For the text-containing cell, return its midpoint in [X, Y] coordinate format. 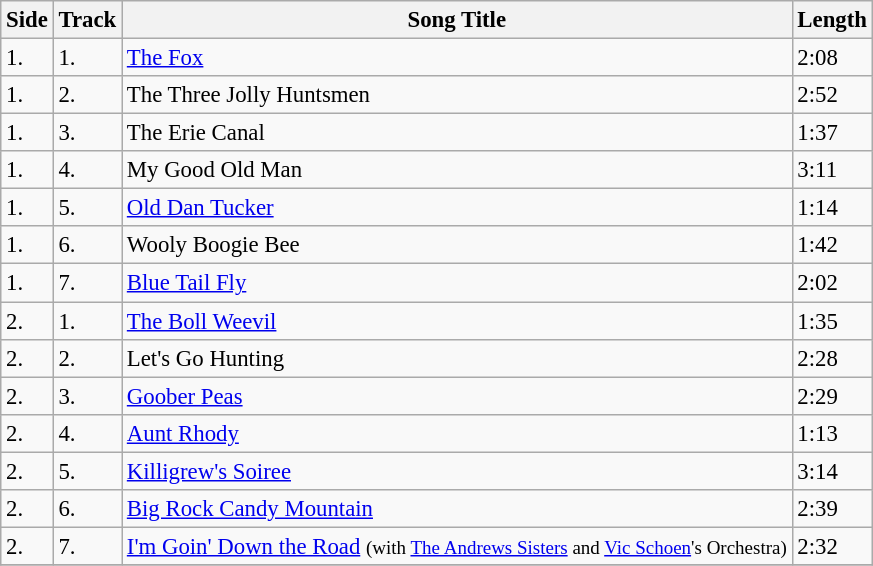
3:11 [832, 170]
The Fox [458, 58]
1:35 [832, 321]
2:29 [832, 396]
Aunt Rhody [458, 433]
2:08 [832, 58]
Goober Peas [458, 396]
The Boll Weevil [458, 321]
Track [87, 20]
1:13 [832, 433]
2:02 [832, 283]
1:37 [832, 133]
1:14 [832, 208]
Length [832, 20]
Blue Tail Fly [458, 283]
Old Dan Tucker [458, 208]
My Good Old Man [458, 170]
Side [27, 20]
The Erie Canal [458, 133]
Killigrew's Soiree [458, 471]
Let's Go Hunting [458, 358]
2:32 [832, 546]
Big Rock Candy Mountain [458, 509]
2:28 [832, 358]
Song Title [458, 20]
Wooly Boogie Bee [458, 245]
I'm Goin' Down the Road (with The Andrews Sisters and Vic Schoen's Orchestra) [458, 546]
2:52 [832, 95]
1:42 [832, 245]
The Three Jolly Huntsmen [458, 95]
3:14 [832, 471]
2:39 [832, 509]
